Identify which cell holds the provided text, then report its [x, y] central coordinate. 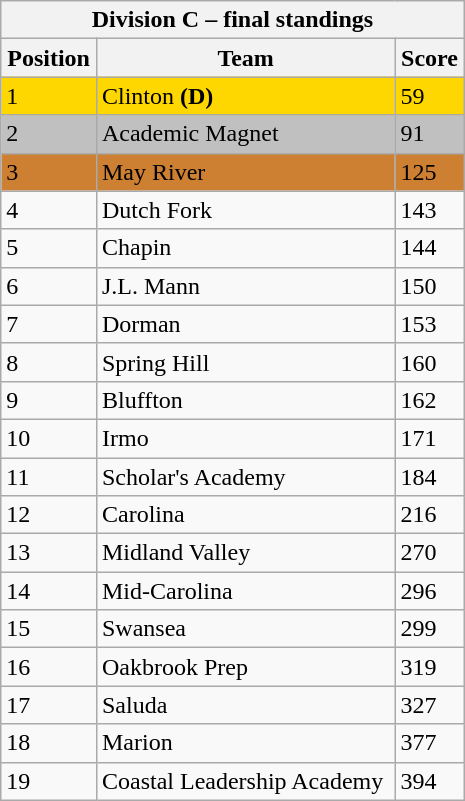
5 [49, 248]
10 [49, 438]
Marion [245, 743]
160 [430, 362]
Swansea [245, 629]
2 [49, 134]
162 [430, 400]
J.L. Mann [245, 286]
Oakbrook Prep [245, 667]
Scholar's Academy [245, 477]
Position [49, 58]
Division C – final standings [233, 20]
Clinton (D) [245, 96]
18 [49, 743]
Academic Magnet [245, 134]
Bluffton [245, 400]
Midland Valley [245, 553]
11 [49, 477]
319 [430, 667]
59 [430, 96]
Team [245, 58]
12 [49, 515]
Spring Hill [245, 362]
270 [430, 553]
3 [49, 172]
299 [430, 629]
91 [430, 134]
Irmo [245, 438]
19 [49, 781]
144 [430, 248]
143 [430, 210]
4 [49, 210]
Dutch Fork [245, 210]
184 [430, 477]
17 [49, 705]
8 [49, 362]
296 [430, 591]
16 [49, 667]
7 [49, 324]
327 [430, 705]
377 [430, 743]
Score [430, 58]
171 [430, 438]
13 [49, 553]
9 [49, 400]
153 [430, 324]
May River [245, 172]
394 [430, 781]
216 [430, 515]
Mid-Carolina [245, 591]
1 [49, 96]
125 [430, 172]
14 [49, 591]
15 [49, 629]
Coastal Leadership Academy [245, 781]
6 [49, 286]
Dorman [245, 324]
Saluda [245, 705]
150 [430, 286]
Carolina [245, 515]
Chapin [245, 248]
